Search for the cell housing the specified text and yield its [x, y] center coordinate. 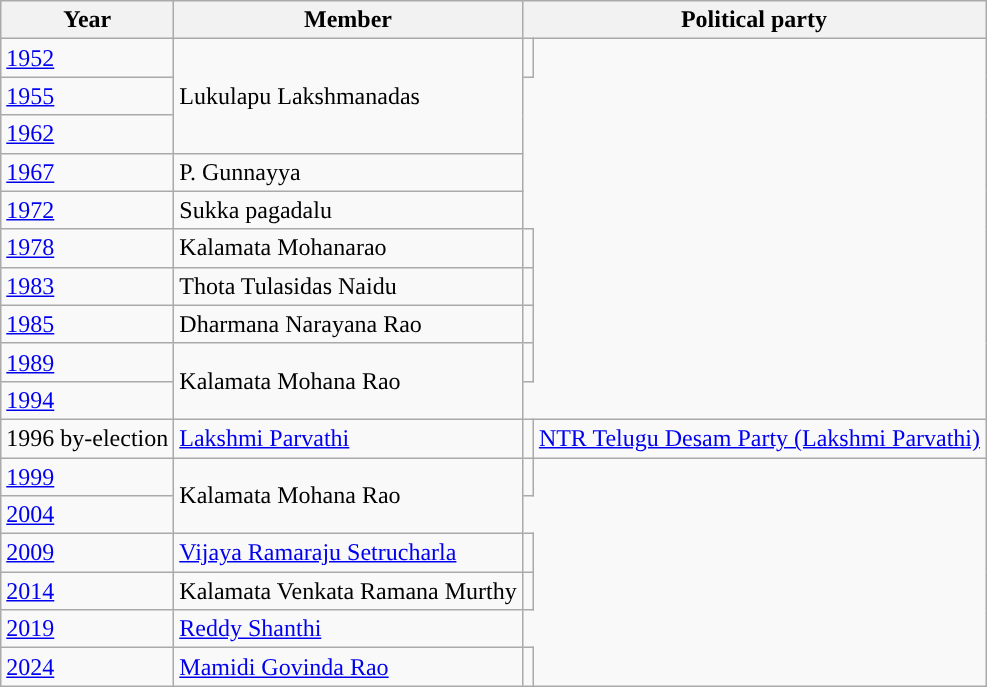
Sukka pagadalu [348, 210]
1996 by-election [88, 438]
1955 [88, 96]
1952 [88, 58]
Dharmana Narayana Rao [348, 324]
Kalamata Mohanarao [348, 248]
Year [88, 20]
2009 [88, 553]
1994 [88, 400]
Mamidi Govinda Rao [348, 667]
Vijaya Ramaraju Setrucharla [348, 553]
1983 [88, 286]
Kalamata Venkata Ramana Murthy [348, 591]
2024 [88, 667]
2004 [88, 515]
Thota Tulasidas Naidu [348, 286]
1967 [88, 172]
Member [348, 20]
Reddy Shanthi [348, 629]
1978 [88, 248]
2014 [88, 591]
1972 [88, 210]
1989 [88, 362]
P. Gunnayya [348, 172]
1985 [88, 324]
Lakshmi Parvathi [348, 438]
1999 [88, 477]
1962 [88, 134]
Lukulapu Lakshmanadas [348, 96]
NTR Telugu Desam Party (Lakshmi Parvathi) [759, 438]
Political party [754, 20]
2019 [88, 629]
